Scan for the cell matching the given text and deliver its [x, y] coordinate at center. 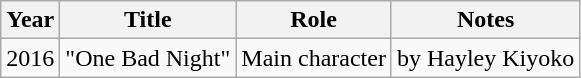
Title [148, 20]
by Hayley Kiyoko [485, 58]
2016 [30, 58]
"One Bad Night" [148, 58]
Notes [485, 20]
Year [30, 20]
Main character [314, 58]
Role [314, 20]
